For the text-containing cell, return its midpoint in (x, y) coordinate format. 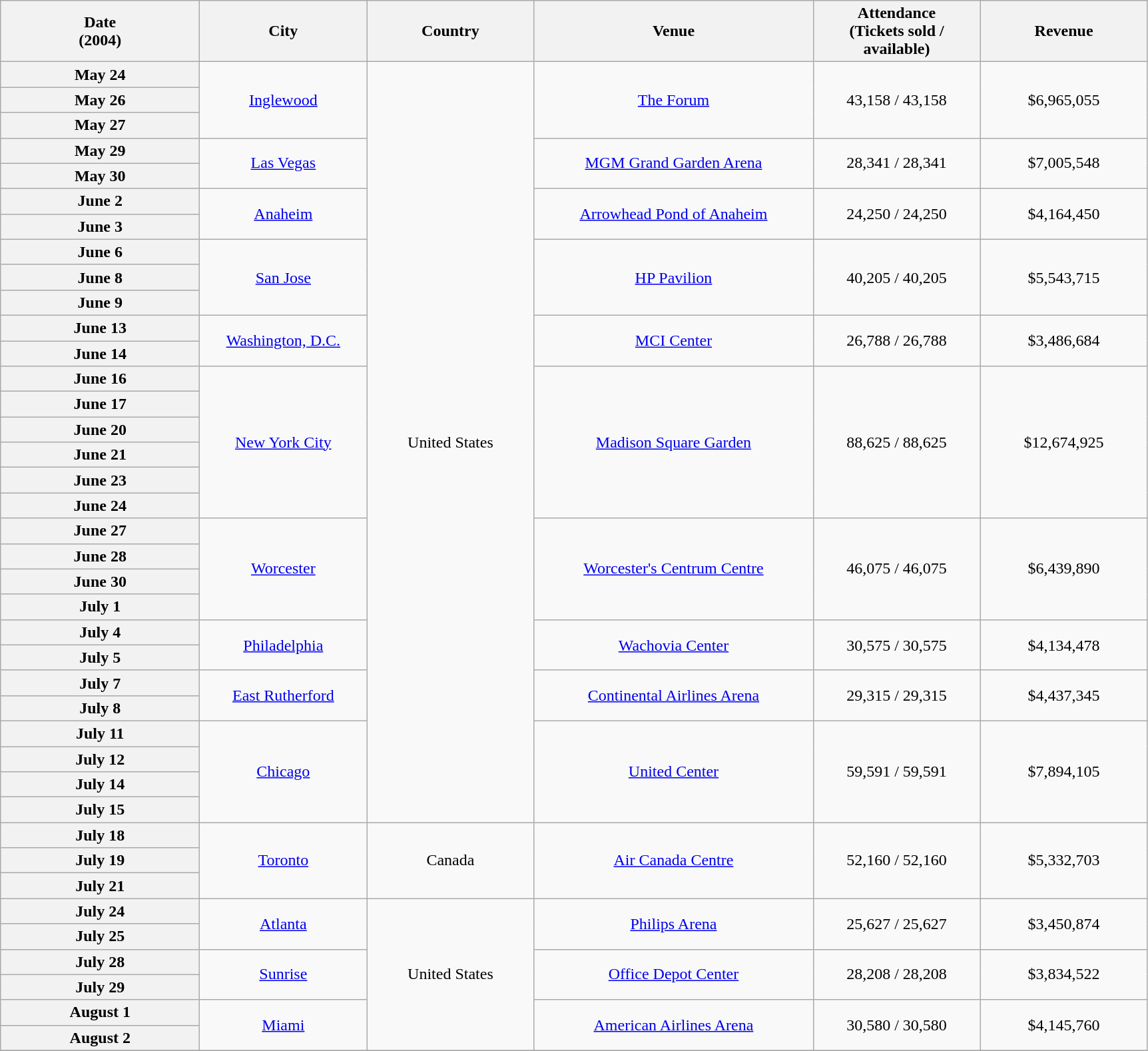
June 23 (100, 480)
July 25 (100, 936)
United Center (674, 771)
Inglewood (284, 100)
July 18 (100, 835)
43,158 / 43,158 (896, 100)
June 21 (100, 455)
30,575 / 30,575 (896, 645)
Date(2004) (100, 31)
Washington, D.C. (284, 340)
June 9 (100, 302)
$3,450,874 (1064, 924)
26,788 / 26,788 (896, 340)
July 1 (100, 607)
$4,437,345 (1064, 695)
New York City (284, 442)
June 8 (100, 277)
HP Pavilion (674, 277)
$3,834,522 (1064, 974)
Worcester's Centrum Centre (674, 569)
July 14 (100, 785)
28,341 / 28,341 (896, 163)
July 12 (100, 759)
August 1 (100, 1012)
May 27 (100, 125)
Office Depot Center (674, 974)
25,627 / 25,627 (896, 924)
29,315 / 29,315 (896, 695)
City (284, 31)
Philadelphia (284, 645)
24,250 / 24,250 (896, 214)
San Jose (284, 277)
July 11 (100, 733)
52,160 / 52,160 (896, 861)
July 24 (100, 911)
$5,332,703 (1064, 861)
July 21 (100, 886)
Toronto (284, 861)
$4,134,478 (1064, 645)
40,205 / 40,205 (896, 277)
East Rutherford (284, 695)
Air Canada Centre (674, 861)
Anaheim (284, 214)
MCI Center (674, 340)
July 5 (100, 657)
July 15 (100, 810)
July 7 (100, 683)
$12,674,925 (1064, 442)
August 2 (100, 1038)
July 28 (100, 962)
$7,894,105 (1064, 771)
Las Vegas (284, 163)
Attendance(Tickets sold / available) (896, 31)
Worcester (284, 569)
June 24 (100, 506)
June 30 (100, 581)
July 19 (100, 861)
30,580 / 30,580 (896, 1025)
Miami (284, 1025)
June 14 (100, 354)
The Forum (674, 100)
June 17 (100, 404)
$7,005,548 (1064, 163)
Venue (674, 31)
July 29 (100, 987)
28,208 / 28,208 (896, 974)
June 28 (100, 556)
Sunrise (284, 974)
Chicago (284, 771)
Country (450, 31)
Wachovia Center (674, 645)
May 29 (100, 151)
$5,543,715 (1064, 277)
46,075 / 46,075 (896, 569)
July 8 (100, 708)
Atlanta (284, 924)
July 4 (100, 632)
59,591 / 59,591 (896, 771)
American Airlines Arena (674, 1025)
$4,164,450 (1064, 214)
Canada (450, 861)
88,625 / 88,625 (896, 442)
June 20 (100, 430)
$6,965,055 (1064, 100)
May 24 (100, 75)
Philips Arena (674, 924)
June 2 (100, 201)
May 30 (100, 176)
Arrowhead Pond of Anaheim (674, 214)
MGM Grand Garden Arena (674, 163)
$3,486,684 (1064, 340)
Continental Airlines Arena (674, 695)
June 27 (100, 531)
$6,439,890 (1064, 569)
Madison Square Garden (674, 442)
Revenue (1064, 31)
June 6 (100, 252)
June 3 (100, 226)
June 13 (100, 328)
June 16 (100, 379)
$4,145,760 (1064, 1025)
May 26 (100, 100)
